Scan for the cell matching the given text and deliver its (X, Y) coordinate at center. 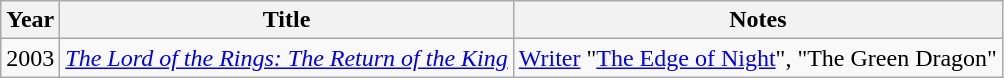
Year (30, 20)
Notes (758, 20)
Title (286, 20)
2003 (30, 58)
Writer "The Edge of Night", "The Green Dragon" (758, 58)
The Lord of the Rings: The Return of the King (286, 58)
